Identify which cell holds the provided text, then report its (x, y) central coordinate. 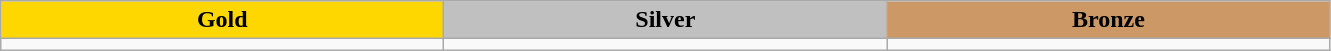
Bronze (1108, 20)
Gold (222, 20)
Silver (666, 20)
